Find where the given text appears and provide that cell's center as [X, Y] coordinate. 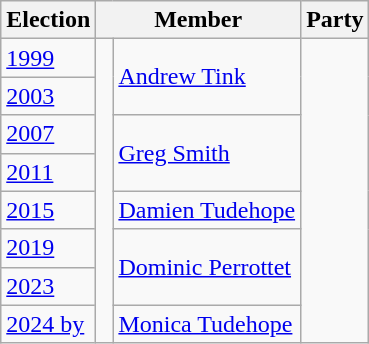
Member [198, 20]
1999 [48, 58]
Damien Tudehope [207, 210]
2007 [48, 134]
Party [335, 20]
2015 [48, 210]
2003 [48, 96]
2023 [48, 286]
Greg Smith [207, 153]
Monica Tudehope [207, 324]
2024 by [48, 324]
2011 [48, 172]
Andrew Tink [207, 77]
Dominic Perrottet [207, 267]
Election [48, 20]
2019 [48, 248]
